Scan for the cell matching the given text and deliver its (X, Y) coordinate at center. 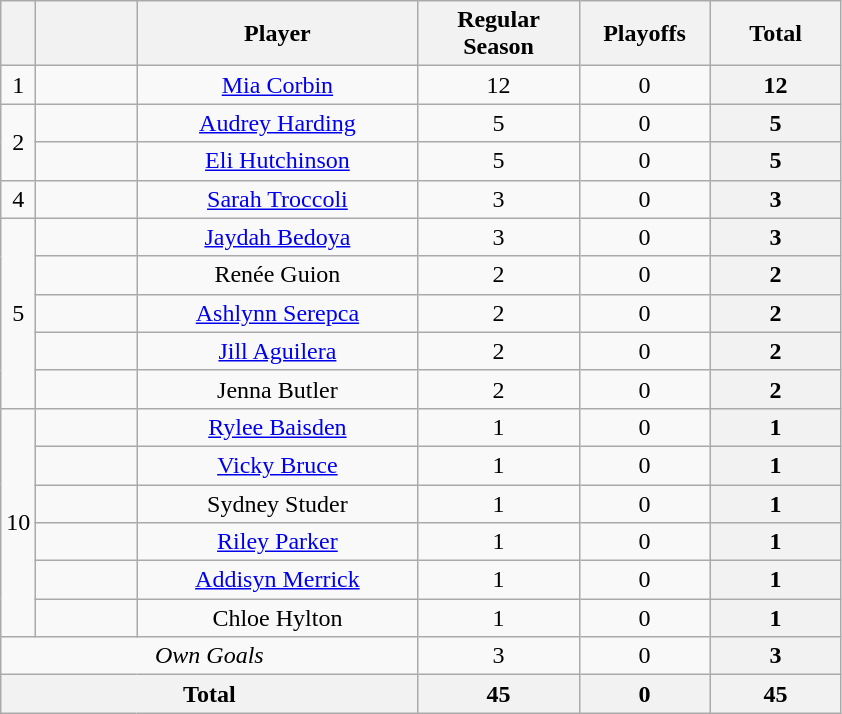
Chloe Hylton (278, 618)
Player (278, 34)
Riley Parker (278, 542)
Renée Guion (278, 275)
Vicky Bruce (278, 465)
Mia Corbin (278, 85)
4 (18, 199)
Jaydah Bedoya (278, 237)
Playoffs (644, 34)
Sydney Studer (278, 503)
Eli Hutchinson (278, 161)
Rylee Baisden (278, 427)
Ashlynn Serepca (278, 313)
Jenna Butler (278, 389)
Jill Aguilera (278, 351)
Audrey Harding (278, 123)
10 (18, 522)
Regular Season (498, 34)
Sarah Troccoli (278, 199)
Addisyn Merrick (278, 580)
Own Goals (210, 656)
